Capture the cell that displays the provided text and extract its [x, y] central coordinate. 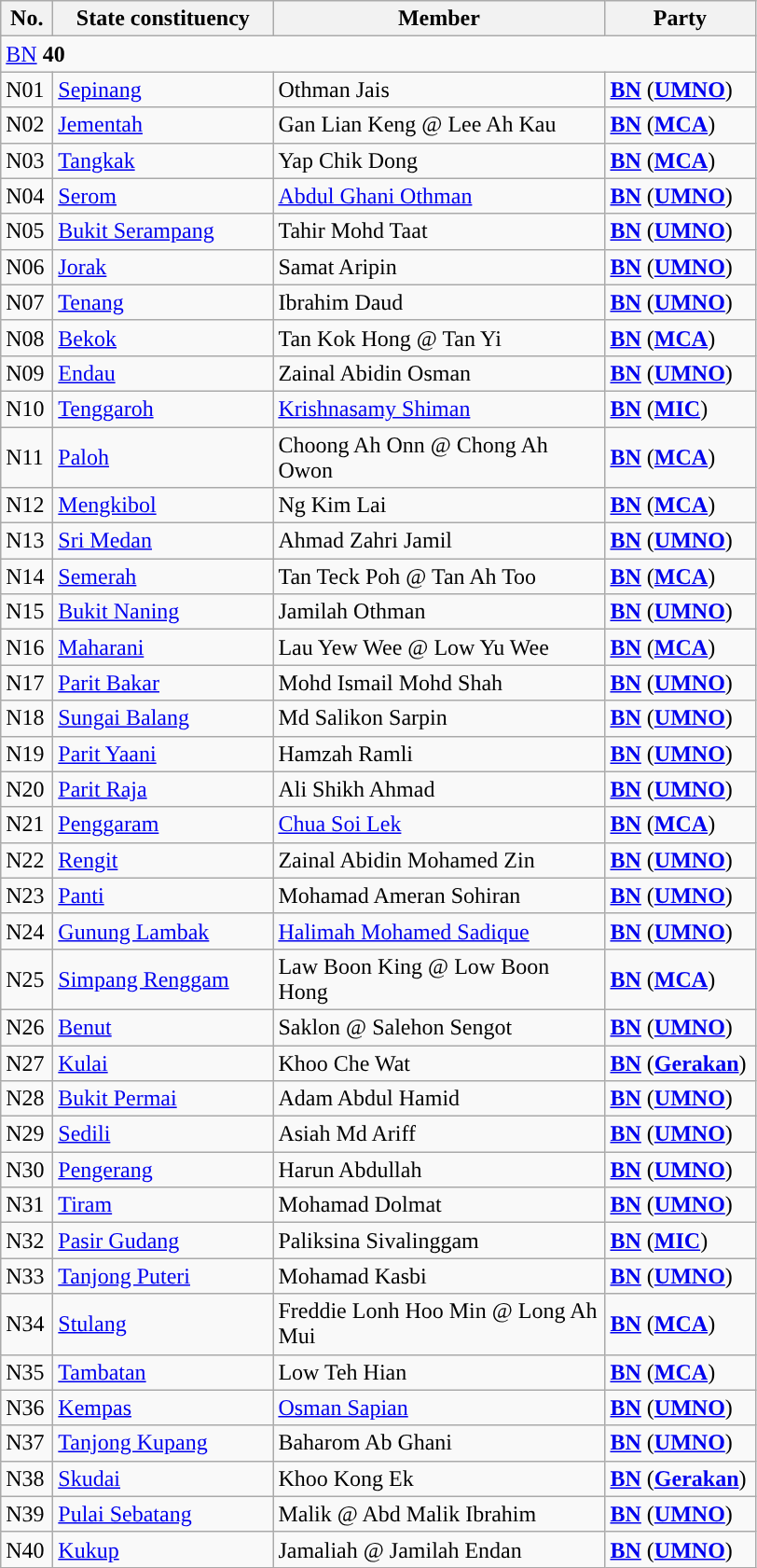
Pengerang [163, 1170]
Khoo Kong Ek [439, 1478]
Jamaliah @ Jamilah Endan [439, 1549]
Halimah Mohamed Sadique [439, 931]
Stulang [163, 1325]
Mengkibol [163, 506]
Krishnasamy Shiman [439, 409]
N39 [27, 1514]
Md Salikon Sarpin [439, 718]
Tan Teck Poh @ Tan Ah Too [439, 576]
Party [681, 19]
N02 [27, 125]
Jementah [163, 125]
Bukit Serampang [163, 231]
Kukup [163, 1549]
Benut [163, 1027]
Rengit [163, 860]
Paloh [163, 457]
N14 [27, 576]
N37 [27, 1443]
Parit Raja [163, 789]
Bukit Naning [163, 612]
Chua Soi Lek [439, 825]
Pulai Sebatang [163, 1514]
Adam Abdul Hamid [439, 1099]
Ng Kim Lai [439, 506]
State constituency [163, 19]
Serom [163, 196]
Tangkak [163, 160]
N21 [27, 825]
Jorak [163, 267]
Jamilah Othman [439, 612]
Tambatan [163, 1372]
N38 [27, 1478]
N16 [27, 647]
Maharani [163, 647]
N15 [27, 612]
Simpang Renggam [163, 979]
Parit Bakar [163, 683]
N03 [27, 160]
Tenang [163, 302]
N32 [27, 1241]
Tan Kok Hong @ Tan Yi [439, 338]
Paliksina Sivalinggam [439, 1241]
Ahmad Zahri Jamil [439, 541]
Tanjong Puteri [163, 1276]
N11 [27, 457]
N17 [27, 683]
Bekok [163, 338]
BN 40 [378, 54]
N08 [27, 338]
N25 [27, 979]
Pasir Gudang [163, 1241]
Khoo Che Wat [439, 1062]
Skudai [163, 1478]
Zainal Abidin Mohamed Zin [439, 860]
Mohamad Kasbi [439, 1276]
Mohamad Ameran Sohiran [439, 895]
Zainal Abidin Osman [439, 373]
Hamzah Ramli [439, 754]
Kempas [163, 1408]
Penggaram [163, 825]
Harun Abdullah [439, 1170]
Saklon @ Salehon Sengot [439, 1027]
Tanjong Kupang [163, 1443]
Freddie Lonh Hoo Min @ Long Ah Mui [439, 1325]
Panti [163, 895]
Baharom Ab Ghani [439, 1443]
N27 [27, 1062]
N04 [27, 196]
No. [27, 19]
Abdul Ghani Othman [439, 196]
Samat Aripin [439, 267]
Othman Jais [439, 90]
Bukit Permai [163, 1099]
Malik @ Abd Malik Ibrahim [439, 1514]
Law Boon King @ Low Boon Hong [439, 979]
Mohamad Dolmat [439, 1205]
Semerah [163, 576]
N05 [27, 231]
N06 [27, 267]
N34 [27, 1325]
Sedili [163, 1134]
Gunung Lambak [163, 931]
Sepinang [163, 90]
N35 [27, 1372]
N13 [27, 541]
Member [439, 19]
N33 [27, 1276]
N24 [27, 931]
N36 [27, 1408]
N31 [27, 1205]
Tahir Mohd Taat [439, 231]
N07 [27, 302]
Sri Medan [163, 541]
Choong Ah Onn @ Chong Ah Owon [439, 457]
Sungai Balang [163, 718]
N12 [27, 506]
Asiah Md Ariff [439, 1134]
N30 [27, 1170]
Gan Lian Keng @ Lee Ah Kau [439, 125]
N28 [27, 1099]
N09 [27, 373]
Ali Shikh Ahmad [439, 789]
N29 [27, 1134]
N19 [27, 754]
N26 [27, 1027]
Endau [163, 373]
Tenggaroh [163, 409]
Yap Chik Dong [439, 160]
N22 [27, 860]
N18 [27, 718]
Kulai [163, 1062]
Osman Sapian [439, 1408]
Tiram [163, 1205]
Ibrahim Daud [439, 302]
N20 [27, 789]
N01 [27, 90]
N10 [27, 409]
N23 [27, 895]
Low Teh Hian [439, 1372]
Parit Yaani [163, 754]
Mohd Ismail Mohd Shah [439, 683]
N40 [27, 1549]
Lau Yew Wee @ Low Yu Wee [439, 647]
